Return (x, y) of the center of cell containing provided text 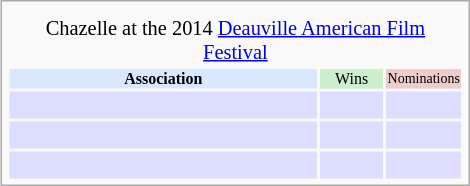
Association (163, 79)
Chazelle at the 2014 Deauville American Film Festival (235, 40)
Nominations (424, 79)
Wins (352, 79)
